Output the [X, Y] coordinate of the center of the cell containing the given text.  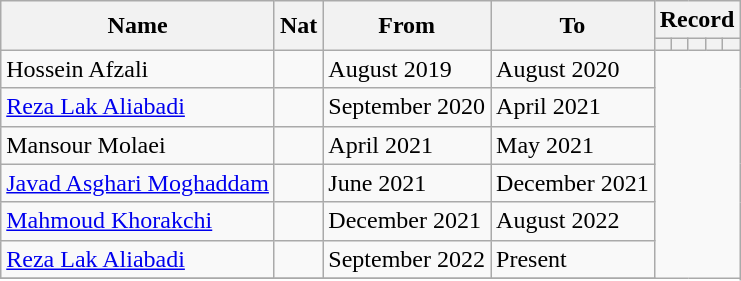
September 2022 [407, 259]
Mansour Molaei [138, 145]
August 2022 [573, 221]
August 2020 [573, 69]
Nat [298, 26]
August 2019 [407, 69]
Record [697, 20]
Name [138, 26]
Javad Asghari Moghaddam [138, 183]
September 2020 [407, 107]
Mahmoud Khorakchi [138, 221]
Present [573, 259]
Hossein Afzali [138, 69]
May 2021 [573, 145]
From [407, 26]
To [573, 26]
June 2021 [407, 183]
